Scan for the cell matching the given text and deliver its [x, y] coordinate at center. 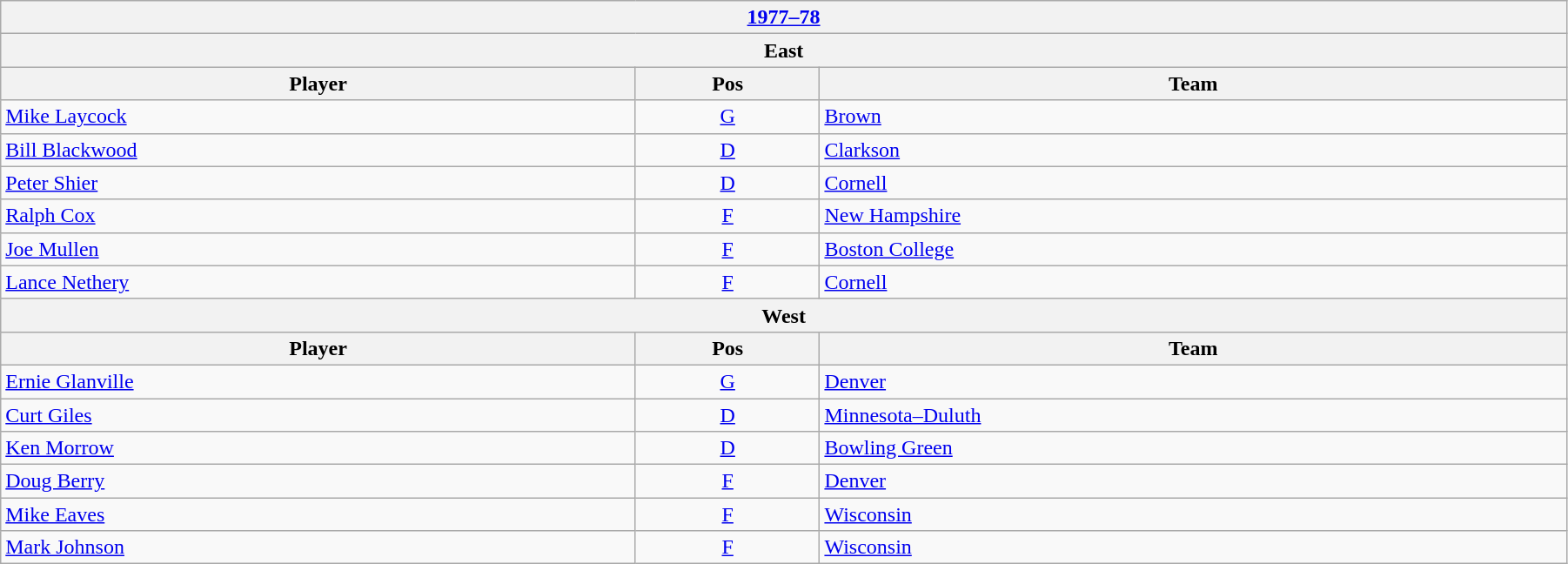
Mike Eaves [318, 514]
East [784, 50]
Ernie Glanville [318, 381]
Curt Giles [318, 415]
Lance Nethery [318, 282]
Brown [1194, 117]
Mike Laycock [318, 117]
1977–78 [784, 17]
Ken Morrow [318, 448]
New Hampshire [1194, 216]
Bowling Green [1194, 448]
Bill Blackwood [318, 150]
Minnesota–Duluth [1194, 415]
Doug Berry [318, 481]
Clarkson [1194, 150]
Boston College [1194, 249]
West [784, 315]
Peter Shier [318, 183]
Joe Mullen [318, 249]
Ralph Cox [318, 216]
Mark Johnson [318, 547]
